Find where the given text appears and provide that cell's center as [x, y] coordinate. 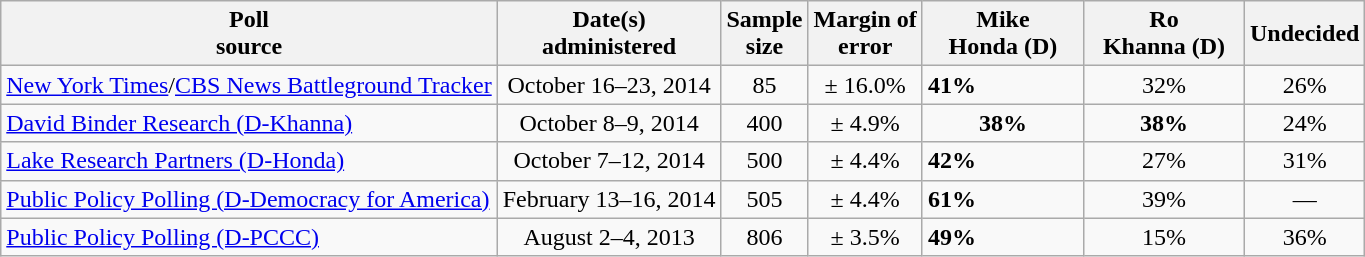
400 [764, 123]
505 [764, 199]
October 8–9, 2014 [609, 123]
Undecided [1305, 34]
26% [1305, 85]
31% [1305, 161]
October 16–23, 2014 [609, 85]
— [1305, 199]
39% [1164, 199]
August 2–4, 2013 [609, 237]
Samplesize [764, 34]
27% [1164, 161]
MikeHonda (D) [1002, 34]
Public Policy Polling (D-PCCC) [249, 237]
David Binder Research (D-Khanna) [249, 123]
Lake Research Partners (D-Honda) [249, 161]
October 7–12, 2014 [609, 161]
Pollsource [249, 34]
RoKhanna (D) [1164, 34]
± 16.0% [865, 85]
806 [764, 237]
500 [764, 161]
Public Policy Polling (D-Democracy for America) [249, 199]
85 [764, 85]
15% [1164, 237]
49% [1002, 237]
± 4.9% [865, 123]
42% [1002, 161]
32% [1164, 85]
February 13–16, 2014 [609, 199]
Margin oferror [865, 34]
Date(s)administered [609, 34]
24% [1305, 123]
61% [1002, 199]
36% [1305, 237]
± 3.5% [865, 237]
41% [1002, 85]
New York Times/CBS News Battleground Tracker [249, 85]
